Identify which cell holds the provided text, then report its [x, y] central coordinate. 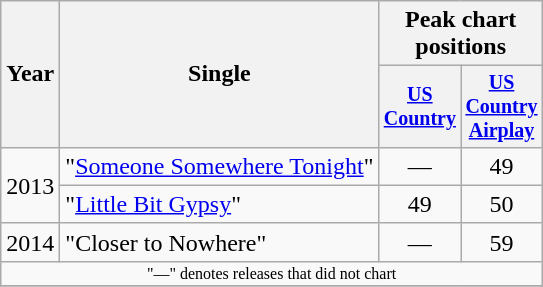
US Country Airplay [502, 106]
Peak chartpositions [460, 34]
50 [502, 204]
59 [502, 242]
2014 [30, 242]
Year [30, 74]
"Someone Somewhere Tonight" [220, 166]
Single [220, 74]
US Country [420, 106]
"Closer to Nowhere" [220, 242]
2013 [30, 185]
"—" denotes releases that did not chart [272, 273]
"Little Bit Gypsy" [220, 204]
